Search for the cell housing the specified text and yield its [X, Y] center coordinate. 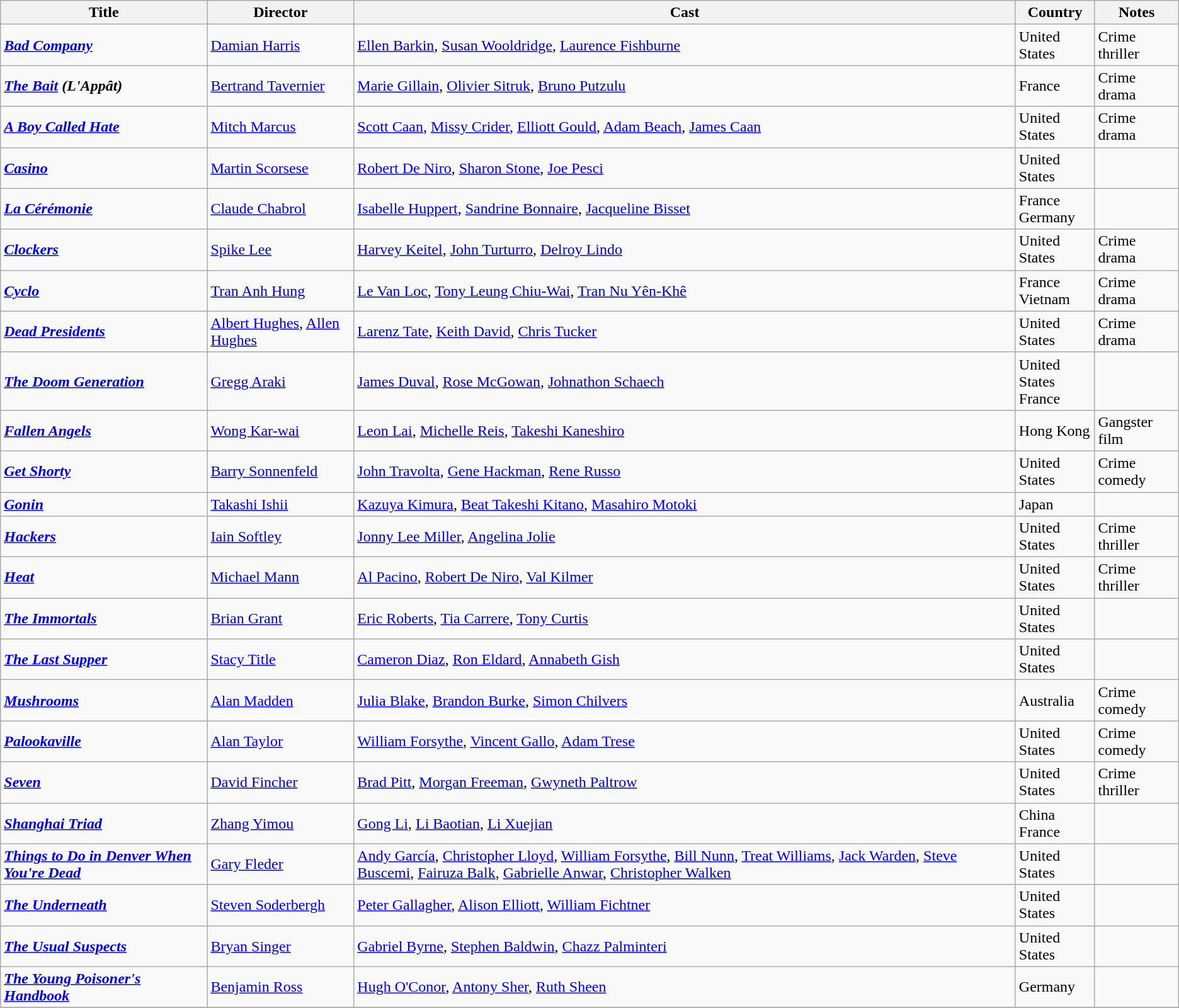
James Duval, Rose McGowan, Johnathon Schaech [685, 381]
Damian Harris [281, 45]
The Immortals [104, 618]
FranceGermany [1055, 209]
Gangster film [1136, 431]
Alan Taylor [281, 742]
Eric Roberts, Tia Carrere, Tony Curtis [685, 618]
Title [104, 13]
Kazuya Kimura, Beat Takeshi Kitano, Masahiro Motoki [685, 504]
Bertrand Tavernier [281, 86]
Fallen Angels [104, 431]
Gary Fleder [281, 864]
Hong Kong [1055, 431]
Hackers [104, 536]
United StatesFrance [1055, 381]
Isabelle Huppert, Sandrine Bonnaire, Jacqueline Bisset [685, 209]
Takashi Ishii [281, 504]
Scott Caan, Missy Crider, Elliott Gould, Adam Beach, James Caan [685, 127]
Spike Lee [281, 249]
The Doom Generation [104, 381]
David Fincher [281, 782]
Steven Soderbergh [281, 905]
Japan [1055, 504]
Brian Grant [281, 618]
ChinaFrance [1055, 824]
Larenz Tate, Keith David, Chris Tucker [685, 331]
Leon Lai, Michelle Reis, Takeshi Kaneshiro [685, 431]
Gong Li, Li Baotian, Li Xuejian [685, 824]
La Cérémonie [104, 209]
Al Pacino, Robert De Niro, Val Kilmer [685, 578]
FranceVietnam [1055, 291]
Cyclo [104, 291]
Germany [1055, 987]
Robert De Niro, Sharon Stone, Joe Pesci [685, 167]
Palookaville [104, 742]
Peter Gallagher, Alison Elliott, William Fichtner [685, 905]
The Usual Suspects [104, 946]
Benjamin Ross [281, 987]
Notes [1136, 13]
Hugh O'Conor, Antony Sher, Ruth Sheen [685, 987]
Director [281, 13]
Bryan Singer [281, 946]
Country [1055, 13]
Dead Presidents [104, 331]
A Boy Called Hate [104, 127]
Iain Softley [281, 536]
Alan Madden [281, 700]
Julia Blake, Brandon Burke, Simon Chilvers [685, 700]
Things to Do in Denver When You're Dead [104, 864]
Heat [104, 578]
Jonny Lee Miller, Angelina Jolie [685, 536]
Albert Hughes, Allen Hughes [281, 331]
Harvey Keitel, John Turturro, Delroy Lindo [685, 249]
Get Shorty [104, 471]
Marie Gillain, Olivier Sitruk, Bruno Putzulu [685, 86]
Zhang Yimou [281, 824]
Mushrooms [104, 700]
Bad Company [104, 45]
The Bait (L'Appât) [104, 86]
Le Van Loc, Tony Leung Chiu-Wai, Tran Nu Yên-Khê [685, 291]
The Last Supper [104, 660]
Ellen Barkin, Susan Wooldridge, Laurence Fishburne [685, 45]
Shanghai Triad [104, 824]
France [1055, 86]
Brad Pitt, Morgan Freeman, Gwyneth Paltrow [685, 782]
Australia [1055, 700]
Clockers [104, 249]
Casino [104, 167]
Cameron Diaz, Ron Eldard, Annabeth Gish [685, 660]
Martin Scorsese [281, 167]
Barry Sonnenfeld [281, 471]
The Underneath [104, 905]
Gregg Araki [281, 381]
William Forsythe, Vincent Gallo, Adam Trese [685, 742]
Seven [104, 782]
Tran Anh Hung [281, 291]
Cast [685, 13]
Stacy Title [281, 660]
Claude Chabrol [281, 209]
Mitch Marcus [281, 127]
Gonin [104, 504]
The Young Poisoner's Handbook [104, 987]
John Travolta, Gene Hackman, Rene Russo [685, 471]
Gabriel Byrne, Stephen Baldwin, Chazz Palminteri [685, 946]
Michael Mann [281, 578]
Wong Kar-wai [281, 431]
